Detect which cell encompasses the target text, then output its [x, y] center coordinate. 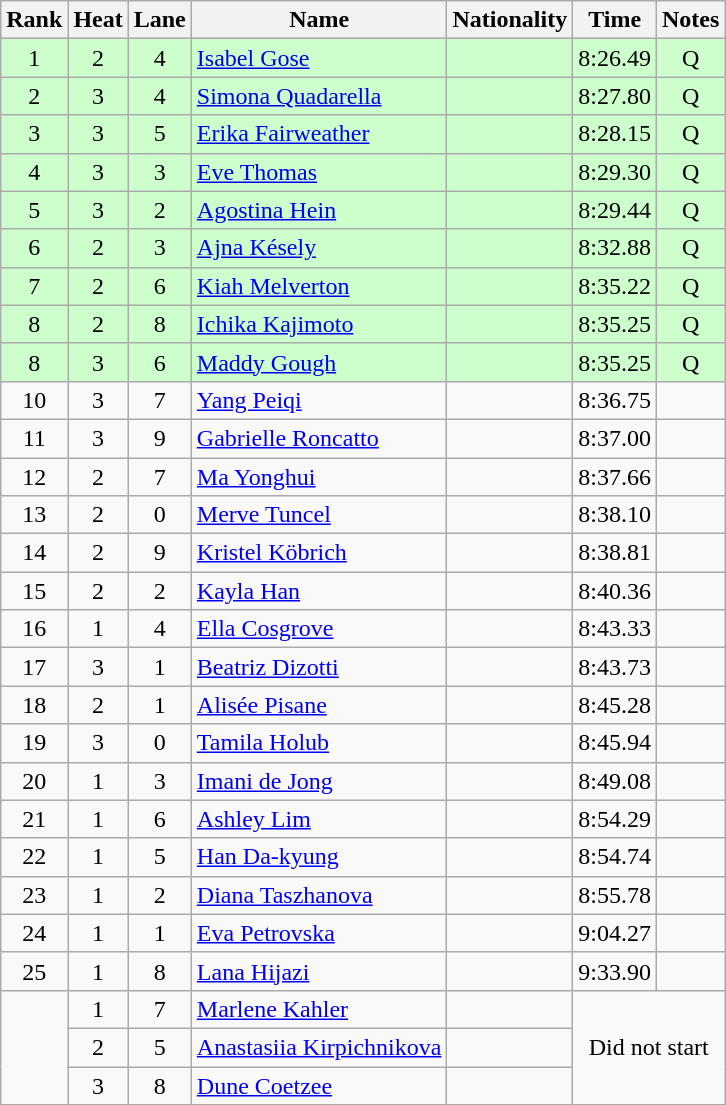
8:43.33 [615, 629]
Notes [690, 20]
Ajna Késely [319, 248]
Kristel Köbrich [319, 553]
24 [34, 933]
25 [34, 971]
14 [34, 553]
23 [34, 895]
15 [34, 591]
Ella Cosgrove [319, 629]
21 [34, 819]
12 [34, 477]
Isabel Gose [319, 58]
8:28.15 [615, 134]
8:36.75 [615, 400]
8:38.81 [615, 553]
8:26.49 [615, 58]
17 [34, 667]
Rank [34, 20]
22 [34, 857]
8:32.88 [615, 248]
10 [34, 400]
8:38.10 [615, 515]
Kiah Melverton [319, 286]
Lane [160, 20]
9:04.27 [615, 933]
Did not start [649, 1047]
Nationality [510, 20]
Yang Peiqi [319, 400]
8:45.28 [615, 705]
8:54.29 [615, 819]
19 [34, 743]
8:27.80 [615, 96]
Maddy Gough [319, 362]
Eva Petrovska [319, 933]
Tamila Holub [319, 743]
Ma Yonghui [319, 477]
16 [34, 629]
Gabrielle Roncatto [319, 438]
Eve Thomas [319, 172]
Beatriz Dizotti [319, 667]
Anastasiia Kirpichnikova [319, 1047]
8:29.44 [615, 210]
8:35.22 [615, 286]
Time [615, 20]
Agostina Hein [319, 210]
8:29.30 [615, 172]
18 [34, 705]
Han Da-kyung [319, 857]
Marlene Kahler [319, 1009]
Erika Fairweather [319, 134]
11 [34, 438]
Imani de Jong [319, 781]
8:40.36 [615, 591]
8:45.94 [615, 743]
9:33.90 [615, 971]
Simona Quadarella [319, 96]
Ashley Lim [319, 819]
13 [34, 515]
8:49.08 [615, 781]
8:55.78 [615, 895]
Diana Taszhanova [319, 895]
8:43.73 [615, 667]
Kayla Han [319, 591]
Lana Hijazi [319, 971]
8:37.66 [615, 477]
Alisée Pisane [319, 705]
Name [319, 20]
Dune Coetzee [319, 1085]
Merve Tuncel [319, 515]
8:54.74 [615, 857]
20 [34, 781]
Ichika Kajimoto [319, 324]
8:37.00 [615, 438]
Heat [98, 20]
